Find where the given text appears and provide that cell's center as (X, Y) coordinate. 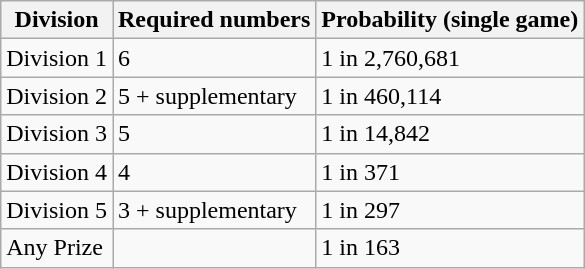
Division 5 (57, 210)
Required numbers (214, 20)
1 in 14,842 (450, 134)
Division 3 (57, 134)
5 + supplementary (214, 96)
Any Prize (57, 248)
Division (57, 20)
3 + supplementary (214, 210)
Division 1 (57, 58)
1 in 163 (450, 248)
1 in 297 (450, 210)
1 in 371 (450, 172)
5 (214, 134)
4 (214, 172)
Division 4 (57, 172)
Probability (single game) (450, 20)
6 (214, 58)
1 in 460,114 (450, 96)
Division 2 (57, 96)
1 in 2,760,681 (450, 58)
